Scan for the cell matching the given text and deliver its [x, y] coordinate at center. 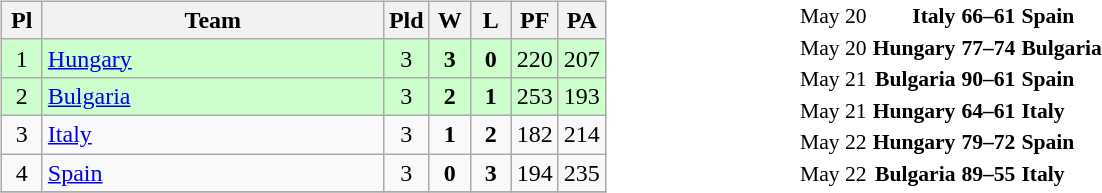
Team [212, 20]
PA [582, 20]
PF [534, 20]
77–74 [988, 47]
L [490, 20]
214 [582, 134]
66–61 [988, 16]
89–55 [988, 173]
64–61 [988, 110]
Pl [22, 20]
Spain [212, 173]
79–72 [988, 142]
Pld [406, 20]
W [450, 20]
220 [534, 58]
207 [582, 58]
90–61 [988, 79]
194 [534, 173]
253 [534, 96]
4 [22, 173]
193 [582, 96]
182 [534, 134]
235 [582, 173]
